Provide the [x, y] coordinate of the cell's center where the given text is located.  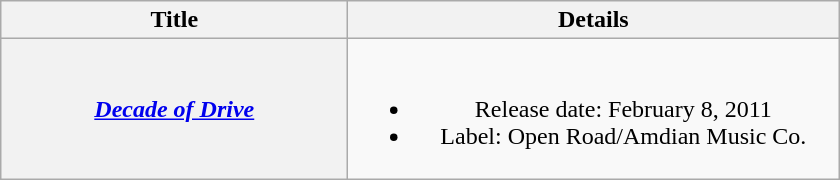
Details [594, 20]
Title [174, 20]
Decade of Drive [174, 109]
Release date: February 8, 2011Label: Open Road/Amdian Music Co. [594, 109]
